Identify which cell holds the provided text, then report its (X, Y) central coordinate. 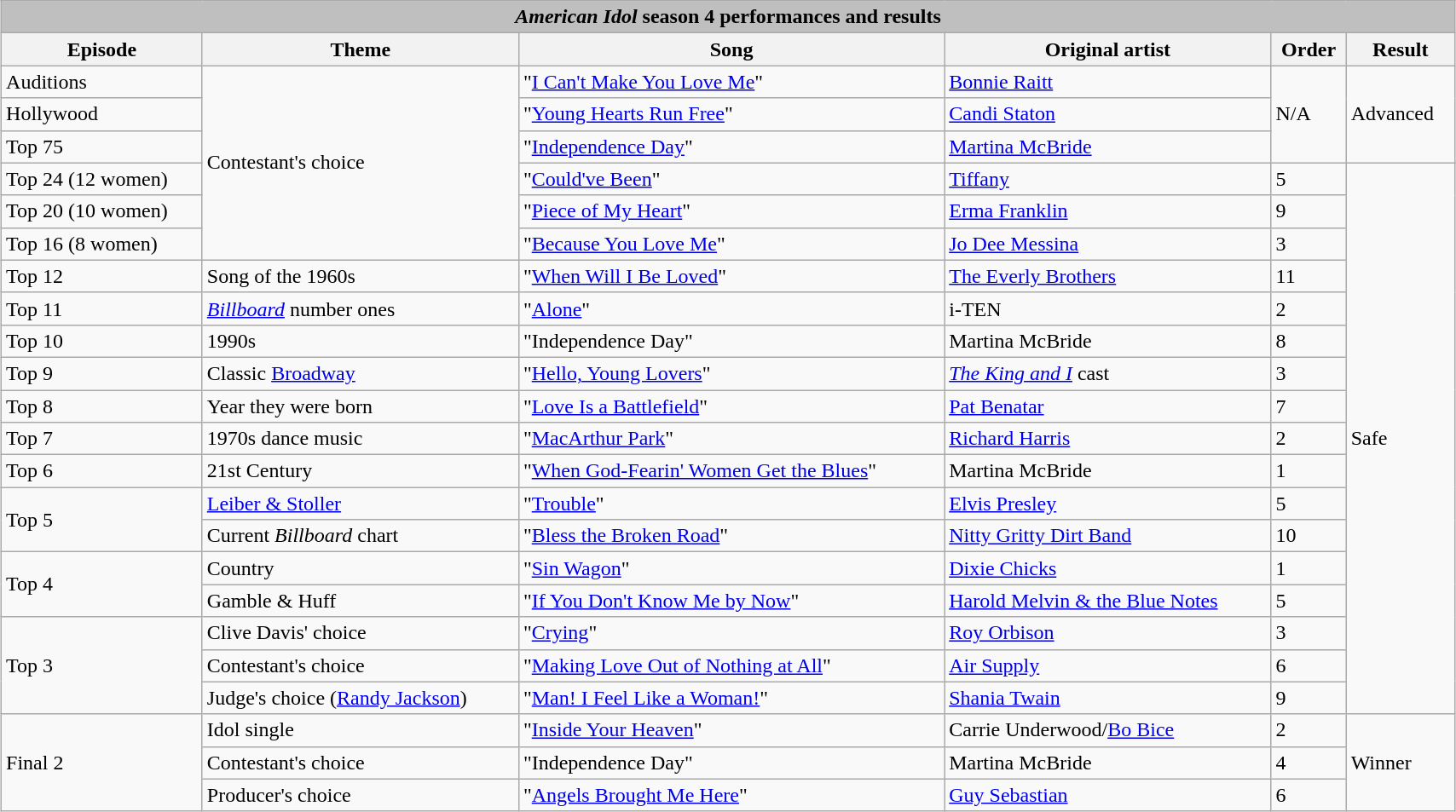
"Crying" (731, 633)
1990s (360, 341)
Top 9 (102, 373)
Guy Sebastian (1108, 795)
"Alone" (731, 308)
Nitty Gritty Dirt Band (1108, 536)
Top 75 (102, 147)
Order (1309, 49)
"Man! I Feel Like a Woman!" (731, 698)
Top 7 (102, 439)
"When God-Fearin' Women Get the Blues" (731, 471)
Final 2 (102, 763)
Harold Melvin & the Blue Notes (1108, 601)
Top 6 (102, 471)
"If You Don't Know Me by Now" (731, 601)
"Piece of My Heart" (731, 211)
Air Supply (1108, 665)
Judge's choice (Randy Jackson) (360, 698)
"Young Hearts Run Free" (731, 114)
Auditions (102, 82)
Current Billboard chart (360, 536)
10 (1309, 536)
Shania Twain (1108, 698)
Original artist (1108, 49)
Pat Benatar (1108, 406)
4 (1309, 763)
Year they were born (360, 406)
"Trouble" (731, 504)
Gamble & Huff (360, 601)
"Hello, Young Lovers" (731, 373)
Richard Harris (1108, 439)
"MacArthur Park" (731, 439)
Billboard number ones (360, 308)
Jo Dee Messina (1108, 244)
"When Will I Be Loved" (731, 276)
The King and I cast (1108, 373)
8 (1309, 341)
Song (731, 49)
Advanced (1400, 114)
Top 12 (102, 276)
"Making Love Out of Nothing at All" (731, 665)
Top 24 (12 women) (102, 179)
Top 8 (102, 406)
"Bless the Broken Road" (731, 536)
Theme (360, 49)
"I Can't Make You Love Me" (731, 82)
Top 16 (8 women) (102, 244)
Idol single (360, 730)
"Sin Wagon" (731, 568)
Result (1400, 49)
Top 5 (102, 520)
"Angels Brought Me Here" (731, 795)
11 (1309, 276)
The Everly Brothers (1108, 276)
N/A (1309, 114)
Leiber & Stoller (360, 504)
Song of the 1960s (360, 276)
Erma Franklin (1108, 211)
Safe (1400, 438)
i-TEN (1108, 308)
"Love Is a Battlefield" (731, 406)
Dixie Chicks (1108, 568)
"Inside Your Heaven" (731, 730)
Top 4 (102, 585)
21st Century (360, 471)
Top 20 (10 women) (102, 211)
Bonnie Raitt (1108, 82)
Elvis Presley (1108, 504)
Episode (102, 49)
Candi Staton (1108, 114)
Tiffany (1108, 179)
Carrie Underwood/Bo Bice (1108, 730)
"Could've Been" (731, 179)
Winner (1400, 763)
American Idol season 4 performances and results (728, 17)
7 (1309, 406)
Country (360, 568)
Hollywood (102, 114)
Roy Orbison (1108, 633)
1970s dance music (360, 439)
Top 11 (102, 308)
Top 3 (102, 665)
Classic Broadway (360, 373)
Producer's choice (360, 795)
Clive Davis' choice (360, 633)
"Because You Love Me" (731, 244)
Top 10 (102, 341)
